Identify which cell holds the provided text, then report its (x, y) central coordinate. 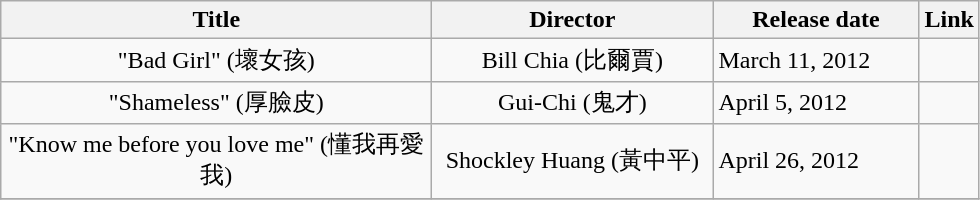
Director (572, 20)
Shockley Huang (黃中平) (572, 161)
April 5, 2012 (816, 102)
"Shameless" (厚臉皮) (216, 102)
March 11, 2012 (816, 60)
Release date (816, 20)
April 26, 2012 (816, 161)
"Know me before you love me" (懂我再愛我) (216, 161)
Title (216, 20)
"Bad Girl" (壞女孩) (216, 60)
Gui-Chi (鬼才) (572, 102)
Link (949, 20)
Bill Chia (比爾賈) (572, 60)
